Pinpoint the cell where the given text exists, returning its (X, Y) midpoint coordinate. 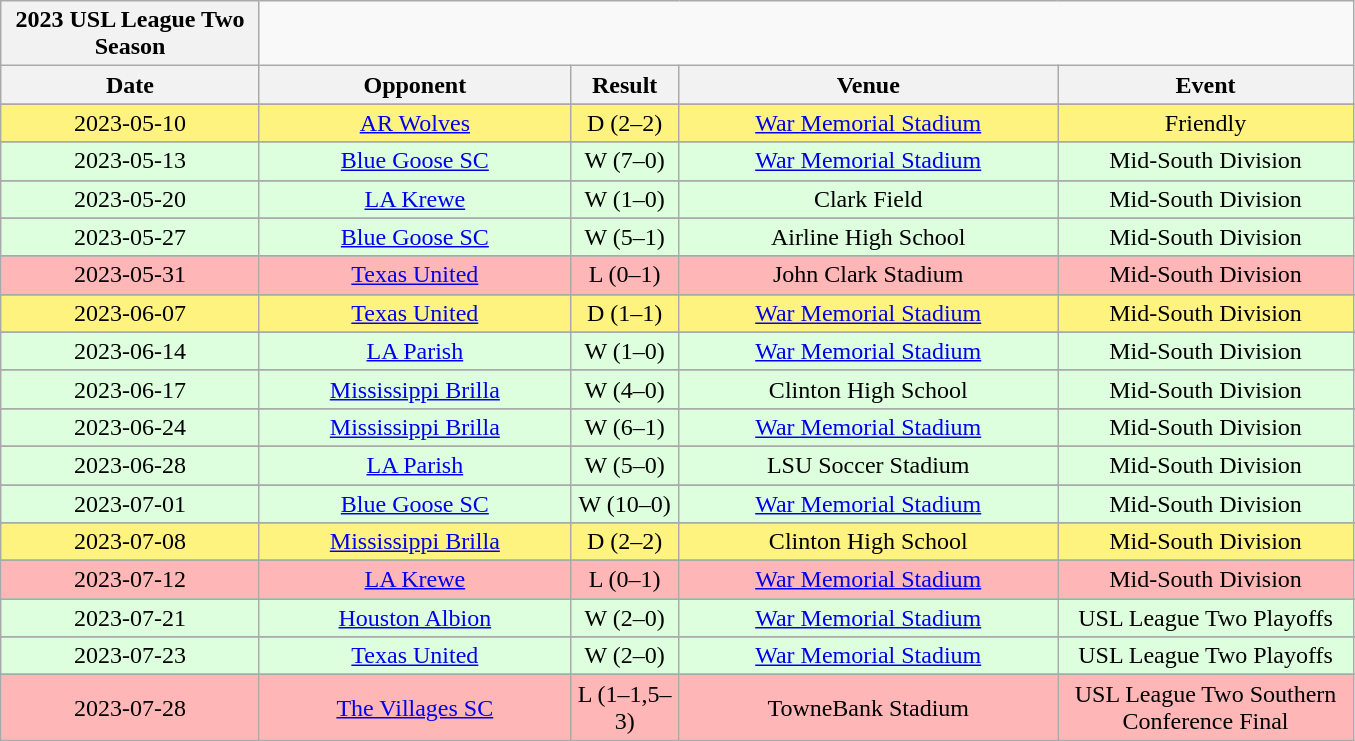
Opponent (414, 85)
TowneBank Stadium (868, 708)
W (7–0) (624, 161)
2023-06-14 (130, 351)
2023-06-17 (130, 389)
Friendly (1206, 123)
2023-06-28 (130, 465)
AR Wolves (414, 123)
2023-05-10 (130, 123)
W (4–0) (624, 389)
2023-07-12 (130, 580)
Date (130, 85)
Event (1206, 85)
2023-05-20 (130, 199)
Clark Field (868, 199)
LSU Soccer Stadium (868, 465)
USL League Two Southern Conference Final (1206, 708)
2023-06-24 (130, 427)
2023-06-07 (130, 313)
W (6–1) (624, 427)
Houston Albion (414, 618)
W (5–0) (624, 465)
2023-07-28 (130, 708)
L (1–1,5–3) (624, 708)
The Villages SC (414, 708)
W (5–1) (624, 237)
2023-07-21 (130, 618)
2023-05-13 (130, 161)
2023-05-31 (130, 275)
John Clark Stadium (868, 275)
2023 USL League Two Season (130, 34)
D (1–1) (624, 313)
2023-07-23 (130, 656)
2023-07-08 (130, 542)
2023-05-27 (130, 237)
2023-07-01 (130, 503)
Venue (868, 85)
Result (624, 85)
Airline High School (868, 237)
W (10–0) (624, 503)
